Return [X, Y] of the center of cell containing provided text 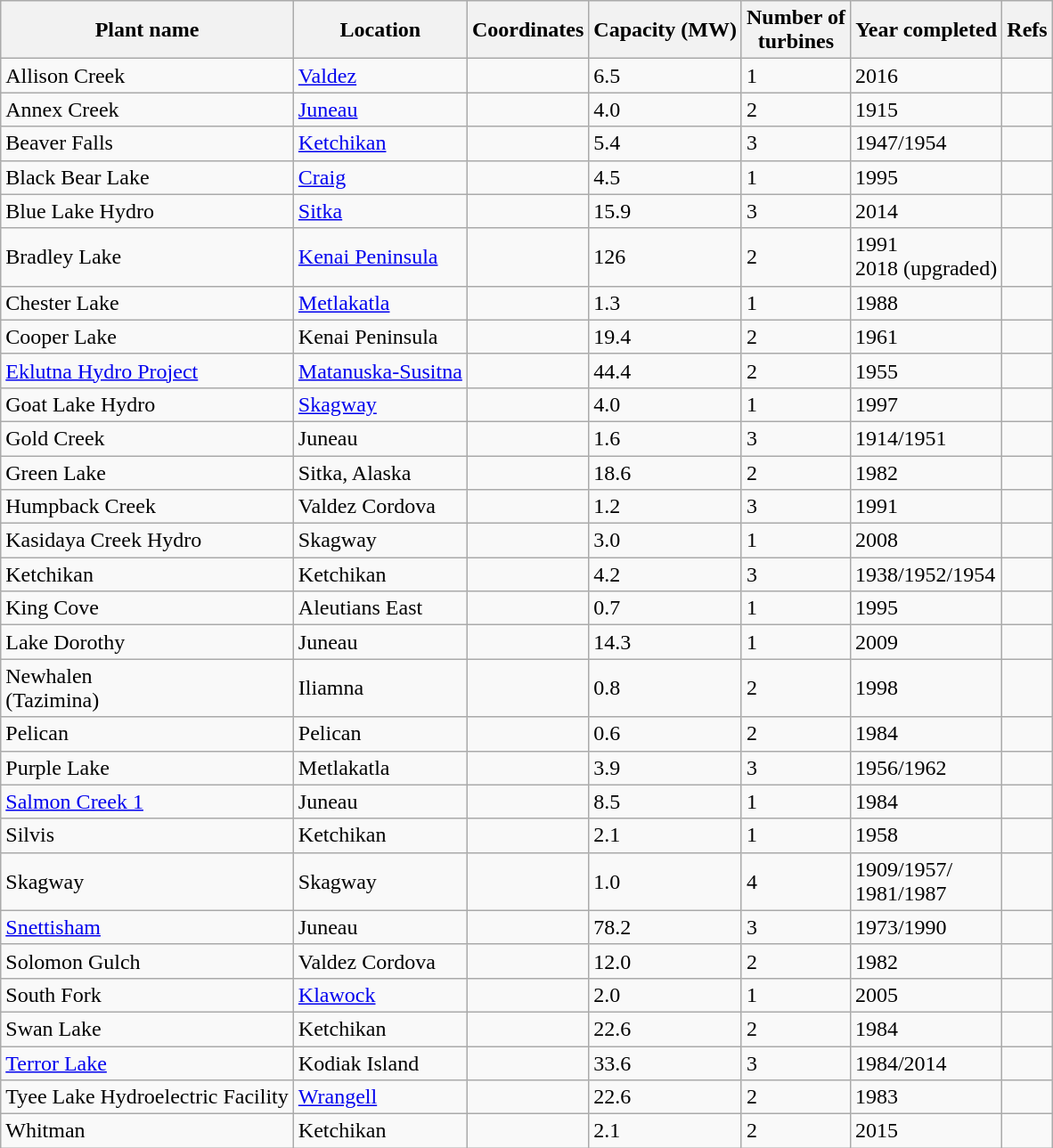
1997 [926, 404]
0.8 [665, 688]
1958 [926, 835]
South Fork [148, 995]
Purple Lake [148, 768]
Salmon Creek 1 [148, 802]
1984/2014 [926, 1063]
1.6 [665, 438]
Humpback Creek [148, 507]
2005 [926, 995]
3.0 [665, 541]
Year completed [926, 30]
8.5 [665, 802]
1956/1962 [926, 768]
1988 [926, 303]
1947/1954 [926, 143]
Iliamna [380, 688]
6.5 [665, 76]
1973/1990 [926, 927]
Klawock [380, 995]
78.2 [665, 927]
Sitka [380, 211]
14.3 [665, 642]
Goat Lake Hydro [148, 404]
2014 [926, 211]
Cooper Lake [148, 337]
Capacity (MW) [665, 30]
Silvis [148, 835]
Gold Creek [148, 438]
1938/1952/1954 [926, 574]
1991 [926, 507]
Black Bear Lake [148, 177]
2016 [926, 76]
Annex Creek [148, 110]
19.4 [665, 337]
12.0 [665, 961]
Snettisham [148, 927]
5.4 [665, 143]
Number ofturbines [796, 30]
King Cove [148, 608]
3.9 [665, 768]
18.6 [665, 473]
1.2 [665, 507]
Solomon Gulch [148, 961]
Green Lake [148, 473]
Aleutians East [380, 608]
Tyee Lake Hydroelectric Facility [148, 1097]
2015 [926, 1131]
Lake Dorothy [148, 642]
Sitka, Alaska [380, 473]
Kasidaya Creek Hydro [148, 541]
1983 [926, 1097]
Terror Lake [148, 1063]
19912018 (upgraded) [926, 256]
33.6 [665, 1063]
44.4 [665, 370]
Newhalen(Tazimina) [148, 688]
1961 [926, 337]
1998 [926, 688]
Allison Creek [148, 76]
Whitman [148, 1131]
4.5 [665, 177]
Coordinates [527, 30]
Swan Lake [148, 1029]
2.0 [665, 995]
4 [796, 882]
0.6 [665, 734]
0.7 [665, 608]
Blue Lake Hydro [148, 211]
126 [665, 256]
2009 [926, 642]
Wrangell [380, 1097]
1915 [926, 110]
Bradley Lake [148, 256]
Kodiak Island [380, 1063]
1.3 [665, 303]
1955 [926, 370]
1.0 [665, 882]
Chester Lake [148, 303]
Plant name [148, 30]
Location [380, 30]
Craig [380, 177]
Matanuska-Susitna [380, 370]
Valdez [380, 76]
4.2 [665, 574]
2008 [926, 541]
Refs [1027, 30]
1914/1951 [926, 438]
Eklutna Hydro Project [148, 370]
15.9 [665, 211]
Beaver Falls [148, 143]
1909/1957/1981/1987 [926, 882]
